Detect which cell encompasses the target text, then output its (X, Y) center coordinate. 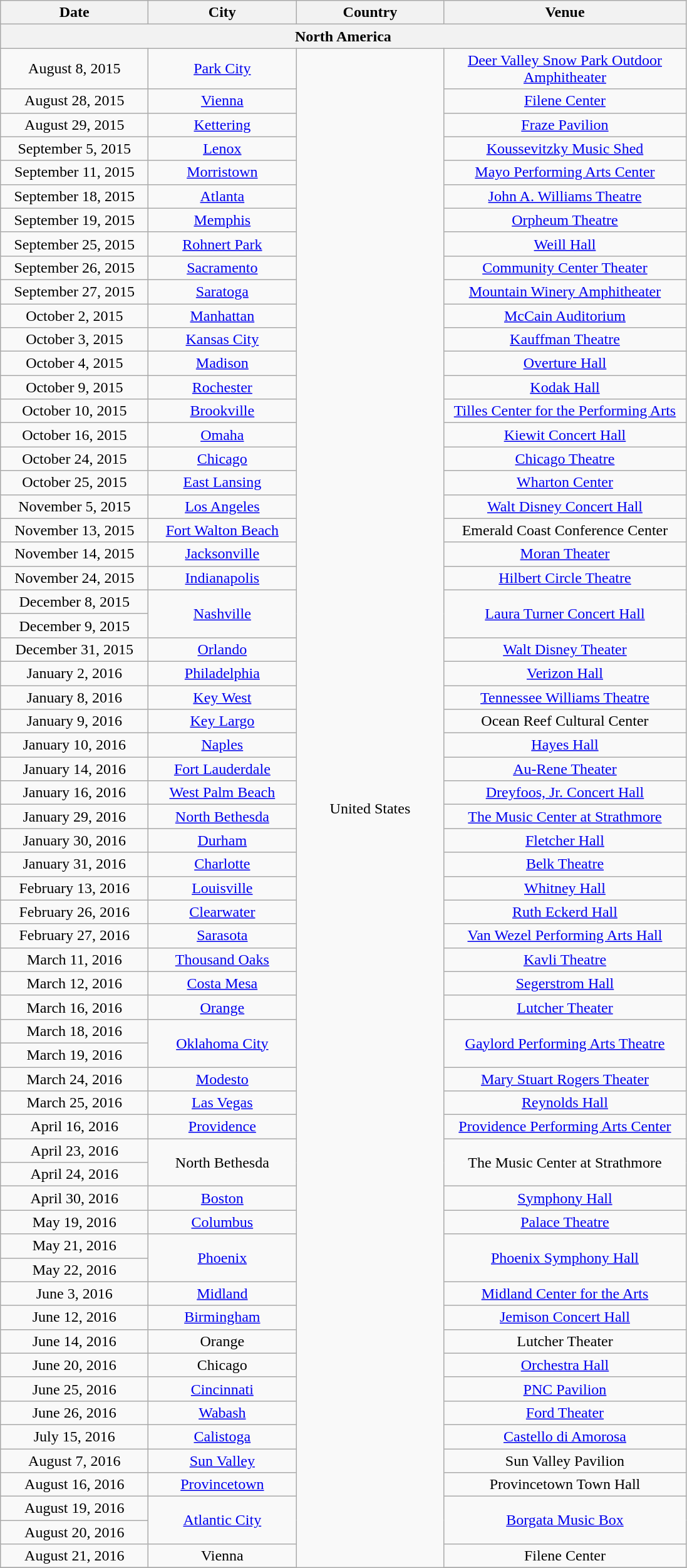
December 8, 2015 (75, 602)
Phoenix (222, 1258)
March 16, 2016 (75, 1007)
Midland Center for the Arts (565, 1294)
Belk Theatre (565, 864)
Koussevitzky Music Shed (565, 149)
Palace Theatre (565, 1222)
January 14, 2016 (75, 769)
June 12, 2016 (75, 1317)
Omaha (222, 435)
Segerstrom Hall (565, 983)
Key West (222, 698)
Hilbert Circle Theatre (565, 578)
March 18, 2016 (75, 1031)
Overture Hall (565, 363)
January 2, 2016 (75, 673)
Costa Mesa (222, 983)
Kavli Theatre (565, 959)
Wabash (222, 1413)
Lenox (222, 149)
Jacksonville (222, 554)
May 21, 2016 (75, 1246)
November 24, 2015 (75, 578)
Calistoga (222, 1436)
October 4, 2015 (75, 363)
Las Vegas (222, 1103)
Oklahoma City (222, 1043)
Thousand Oaks (222, 959)
Tennessee Williams Theatre (565, 698)
Nashville (222, 614)
October 25, 2015 (75, 483)
Orlando (222, 649)
Ruth Eckerd Hall (565, 912)
Community Center Theater (565, 268)
Wharton Center (565, 483)
Provincetown (222, 1485)
Atlantic City (222, 1520)
September 26, 2015 (75, 268)
November 14, 2015 (75, 554)
Rochester (222, 387)
Verizon Hall (565, 673)
Walt Disney Concert Hall (565, 506)
Boston (222, 1198)
April 16, 2016 (75, 1127)
October 2, 2015 (75, 315)
Date (75, 13)
Saratoga (222, 291)
Birmingham (222, 1317)
Mary Stuart Rogers Theater (565, 1079)
October 16, 2015 (75, 435)
December 31, 2015 (75, 649)
November 13, 2015 (75, 530)
Hayes Hall (565, 745)
January 30, 2016 (75, 840)
October 9, 2015 (75, 387)
Mayo Performing Arts Center (565, 172)
Kansas City (222, 340)
Country (370, 13)
August 28, 2015 (75, 101)
Fletcher Hall (565, 840)
June 20, 2016 (75, 1365)
Fort Lauderdale (222, 769)
March 11, 2016 (75, 959)
Ocean Reef Cultural Center (565, 721)
March 12, 2016 (75, 983)
August 20, 2016 (75, 1532)
March 19, 2016 (75, 1055)
Moran Theater (565, 554)
Rohnert Park (222, 244)
October 24, 2015 (75, 459)
Emerald Coast Conference Center (565, 530)
Los Angeles (222, 506)
October 3, 2015 (75, 340)
McCain Auditorium (565, 315)
Atlanta (222, 196)
September 19, 2015 (75, 220)
February 27, 2016 (75, 936)
April 23, 2016 (75, 1151)
Memphis (222, 220)
April 24, 2016 (75, 1174)
August 29, 2015 (75, 125)
Borgata Music Box (565, 1520)
January 16, 2016 (75, 793)
Charlotte (222, 864)
Ford Theater (565, 1413)
Indianapolis (222, 578)
April 30, 2016 (75, 1198)
September 27, 2015 (75, 291)
Cincinnati (222, 1389)
Sacramento (222, 268)
Philadelphia (222, 673)
Providence Performing Arts Center (565, 1127)
Naples (222, 745)
Walt Disney Theater (565, 649)
City (222, 13)
Park City (222, 69)
Tilles Center for the Performing Arts (565, 411)
January 9, 2016 (75, 721)
Modesto (222, 1079)
July 15, 2016 (75, 1436)
September 5, 2015 (75, 149)
Provincetown Town Hall (565, 1485)
Providence (222, 1127)
February 13, 2016 (75, 888)
Columbus (222, 1222)
August 21, 2016 (75, 1556)
June 25, 2016 (75, 1389)
Kettering (222, 125)
January 31, 2016 (75, 864)
August 19, 2016 (75, 1508)
June 26, 2016 (75, 1413)
Whitney Hall (565, 888)
West Palm Beach (222, 793)
December 9, 2015 (75, 625)
Louisville (222, 888)
June 3, 2016 (75, 1294)
Fort Walton Beach (222, 530)
June 14, 2016 (75, 1341)
Durham (222, 840)
January 29, 2016 (75, 817)
Kiewit Concert Hall (565, 435)
Phoenix Symphony Hall (565, 1258)
PNC Pavilion (565, 1389)
September 25, 2015 (75, 244)
Symphony Hall (565, 1198)
Kauffman Theatre (565, 340)
Jemison Concert Hall (565, 1317)
Deer Valley Snow Park Outdoor Amphitheater (565, 69)
May 22, 2016 (75, 1270)
Gaylord Performing Arts Theatre (565, 1043)
September 11, 2015 (75, 172)
Van Wezel Performing Arts Hall (565, 936)
North America (343, 36)
Reynolds Hall (565, 1103)
United States (370, 808)
Brookville (222, 411)
Au-Rene Theater (565, 769)
Laura Turner Concert Hall (565, 614)
Dreyfoos, Jr. Concert Hall (565, 793)
Venue (565, 13)
Sun Valley Pavilion (565, 1461)
Mountain Winery Amphitheater (565, 291)
August 16, 2016 (75, 1485)
October 10, 2015 (75, 411)
Madison (222, 363)
Fraze Pavilion (565, 125)
Orchestra Hall (565, 1365)
Kodak Hall (565, 387)
Manhattan (222, 315)
Sarasota (222, 936)
September 18, 2015 (75, 196)
Weill Hall (565, 244)
January 10, 2016 (75, 745)
March 24, 2016 (75, 1079)
Orpheum Theatre (565, 220)
Castello di Amorosa (565, 1436)
May 19, 2016 (75, 1222)
November 5, 2015 (75, 506)
February 26, 2016 (75, 912)
March 25, 2016 (75, 1103)
Chicago Theatre (565, 459)
Clearwater (222, 912)
Sun Valley (222, 1461)
John A. Williams Theatre (565, 196)
East Lansing (222, 483)
Key Largo (222, 721)
Morristown (222, 172)
August 8, 2015 (75, 69)
January 8, 2016 (75, 698)
Midland (222, 1294)
August 7, 2016 (75, 1461)
